Detect which cell encompasses the target text, then output its (x, y) center coordinate. 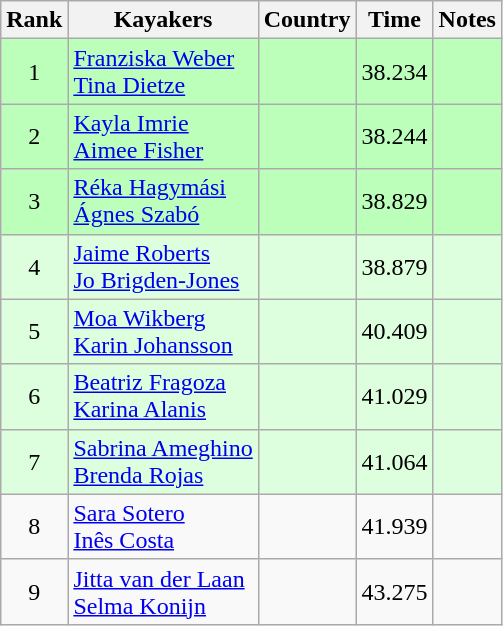
3 (34, 202)
40.409 (394, 332)
Réka HagymásiÁgnes Szabó (163, 202)
38.829 (394, 202)
4 (34, 266)
Franziska WeberTina Dietze (163, 72)
Kayla ImrieAimee Fisher (163, 136)
41.939 (394, 526)
Kayakers (163, 20)
7 (34, 462)
Sara SoteroInês Costa (163, 526)
Country (307, 20)
41.029 (394, 396)
6 (34, 396)
Sabrina AmeghinoBrenda Rojas (163, 462)
Jitta van der LaanSelma Konijn (163, 592)
38.244 (394, 136)
41.064 (394, 462)
Moa WikbergKarin Johansson (163, 332)
9 (34, 592)
Notes (467, 20)
Beatriz FragozaKarina Alanis (163, 396)
Time (394, 20)
38.234 (394, 72)
43.275 (394, 592)
8 (34, 526)
2 (34, 136)
38.879 (394, 266)
Jaime RobertsJo Brigden-Jones (163, 266)
1 (34, 72)
Rank (34, 20)
5 (34, 332)
